From the cell containing the given text, extract its center point as (X, Y) coordinate. 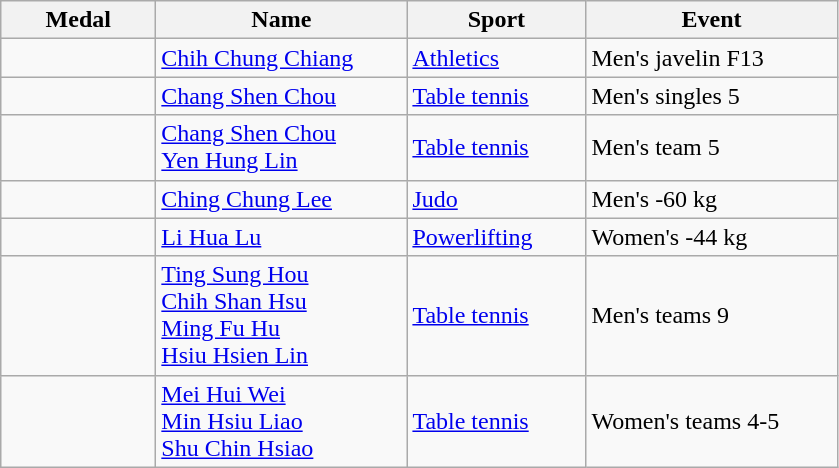
Men's teams 9 (712, 316)
Event (712, 20)
Women's teams 4-5 (712, 421)
Ching Chung Lee (282, 199)
Men's team 5 (712, 148)
Judo (496, 199)
Li Hua Lu (282, 237)
Chih Chung Chiang (282, 58)
Chang Shen Chou Yen Hung Lin (282, 148)
Mei Hui Wei Min Hsiu Liao Shu Chin Hsiao (282, 421)
Men's javelin F13 (712, 58)
Ting Sung Hou Chih Shan Hsu Ming Fu Hu Hsiu Hsien Lin (282, 316)
Athletics (496, 58)
Sport (496, 20)
Men's -60 kg (712, 199)
Men's singles 5 (712, 96)
Name (282, 20)
Medal (78, 20)
Women's -44 kg (712, 237)
Chang Shen Chou (282, 96)
Powerlifting (496, 237)
